Identify which cell holds the provided text, then report its (x, y) central coordinate. 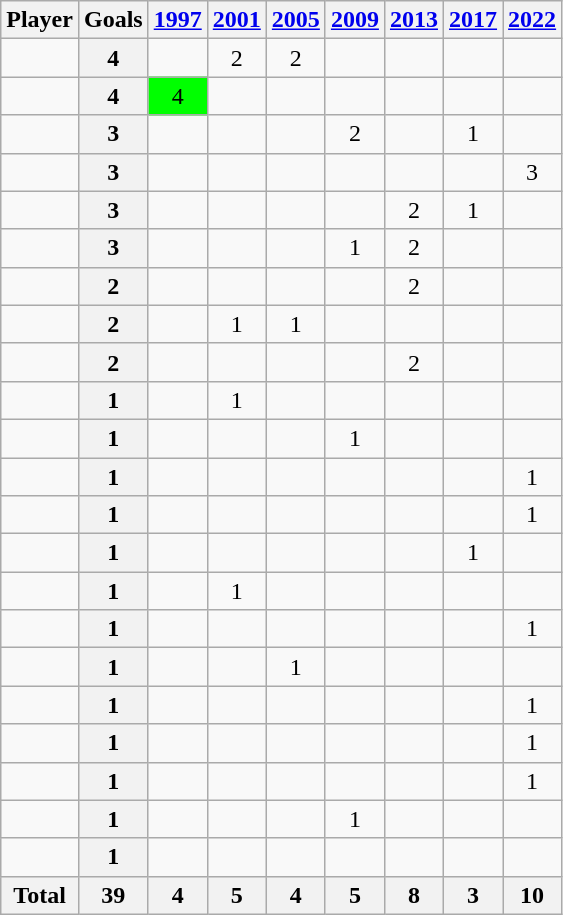
Goals (113, 20)
Player (40, 20)
10 (532, 895)
2005 (296, 20)
2009 (354, 20)
1997 (178, 20)
8 (414, 895)
2022 (532, 20)
2017 (474, 20)
2001 (236, 20)
2013 (414, 20)
Total (40, 895)
39 (113, 895)
